Extract the (X, Y) coordinate from the center of the cell holding the provided text.  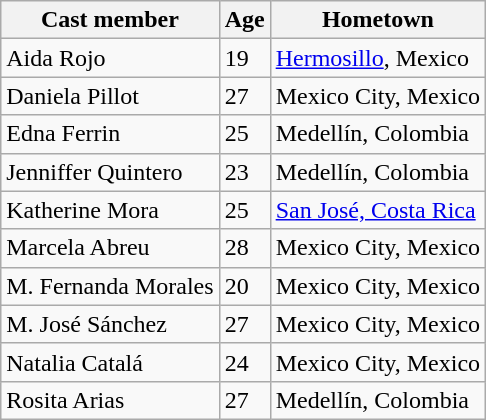
Rosita Arias (110, 400)
20 (244, 286)
23 (244, 172)
19 (244, 58)
Daniela Pillot (110, 96)
24 (244, 362)
Hermosillo, Mexico (378, 58)
Katherine Mora (110, 210)
Hometown (378, 20)
M. José Sánchez (110, 324)
28 (244, 248)
Aida Rojo (110, 58)
Marcela Abreu (110, 248)
San José, Costa Rica (378, 210)
Cast member (110, 20)
Natalia Catalá (110, 362)
Edna Ferrin (110, 134)
Jenniffer Quintero (110, 172)
Age (244, 20)
M. Fernanda Morales (110, 286)
